Search for the cell housing the specified text and yield its [x, y] center coordinate. 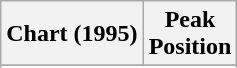
Chart (1995) [72, 34]
PeakPosition [190, 34]
